Determine the [x, y] coordinate at the center of the cell enclosing the given text.  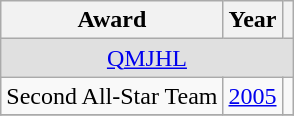
2005 [252, 96]
Award [112, 20]
QMJHL [147, 58]
Second All-Star Team [112, 96]
Year [252, 20]
